Extract the (X, Y) coordinate from the center of the cell holding the provided text.  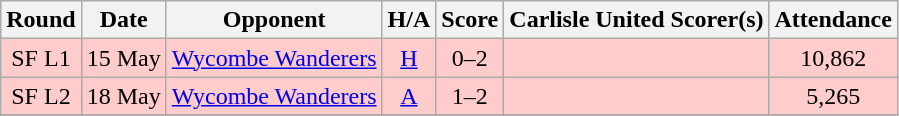
1–2 (470, 96)
Date (124, 20)
Score (470, 20)
0–2 (470, 58)
A (409, 96)
H/A (409, 20)
5,265 (833, 96)
Attendance (833, 20)
Round (41, 20)
SF L2 (41, 96)
18 May (124, 96)
H (409, 58)
Carlisle United Scorer(s) (636, 20)
Opponent (274, 20)
10,862 (833, 58)
SF L1 (41, 58)
15 May (124, 58)
